Find where the given text appears and provide that cell's center as (X, Y) coordinate. 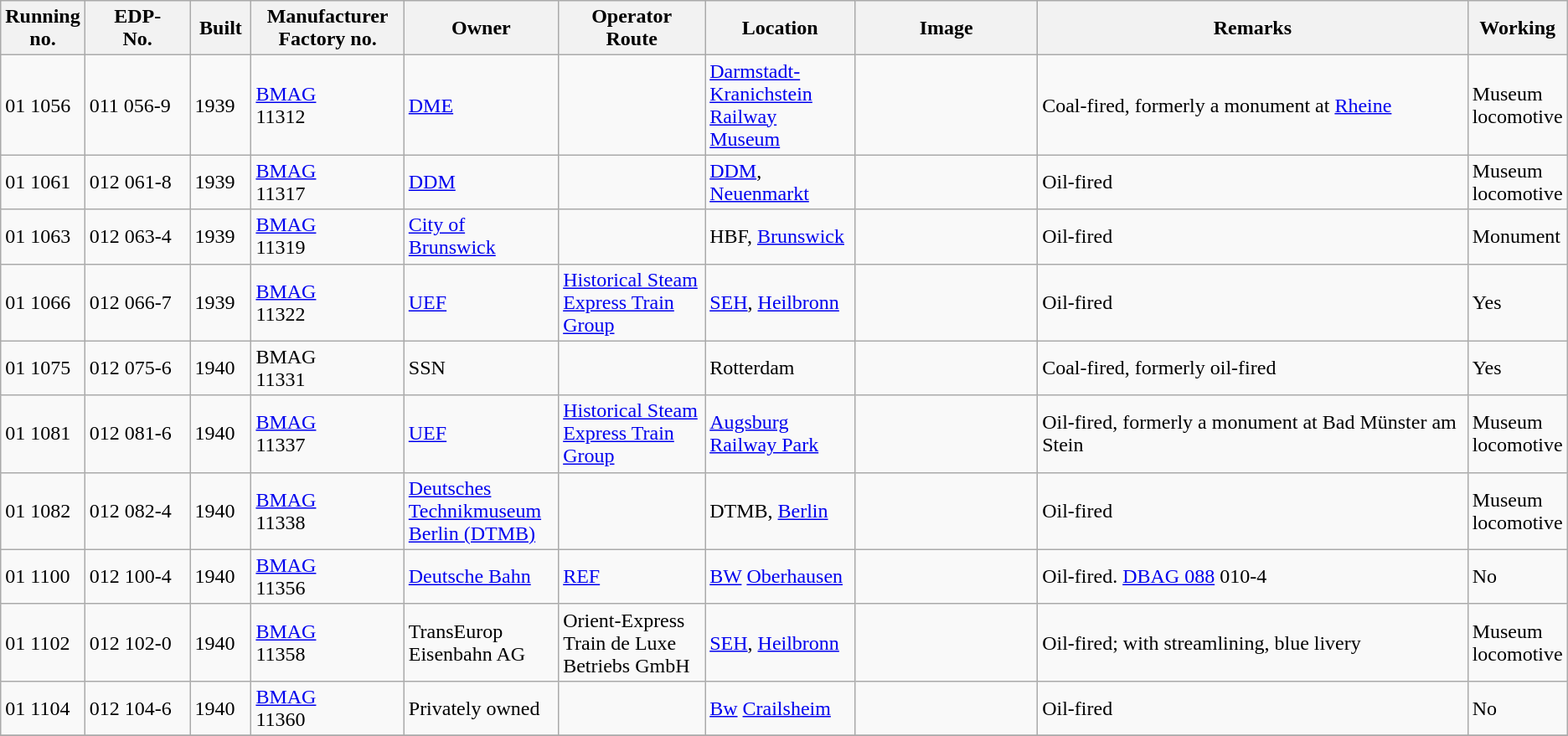
Remarks (1253, 28)
Rotterdam (781, 368)
011 056-9 (137, 106)
REF (632, 576)
012 075-6 (137, 368)
Location (781, 28)
Oil-fired, formerly a monument at Bad Münster am Stein (1253, 434)
Bw Crailsheim (781, 708)
012 066-7 (137, 302)
Working (1518, 28)
TransEurop Eisenbahn AG (481, 642)
HBF, Brunswick (781, 236)
Orient-Express Train de Luxe Betriebs GmbH (632, 642)
Augsburg Railway Park (781, 434)
01 1061 (43, 183)
Deutsche Bahn (481, 576)
Privately owned (481, 708)
Owner (481, 28)
Darmstadt-Kranichstein Railway Museum (781, 106)
01 1075 (43, 368)
BMAG11312 (328, 106)
DTMB, Berlin (781, 511)
BMAG11319 (328, 236)
012 102-0 (137, 642)
01 1100 (43, 576)
BMAG11337 (328, 434)
SSN (481, 368)
012 081-6 (137, 434)
EDP-No. (137, 28)
Oil-fired; with streamlining, blue livery (1253, 642)
01 1063 (43, 236)
DDM, Neuenmarkt (781, 183)
Image (946, 28)
ManufacturerFactory no. (328, 28)
01 1056 (43, 106)
012 063-4 (137, 236)
DME (481, 106)
01 1104 (43, 708)
Runningno. (43, 28)
BMAG11338 (328, 511)
01 1066 (43, 302)
Built (221, 28)
BMAG11317 (328, 183)
BMAG11360 (328, 708)
BW Oberhausen (781, 576)
01 1081 (43, 434)
Monument (1518, 236)
012 104-6 (137, 708)
01 1102 (43, 642)
Deutsches Technikmuseum Berlin (DTMB) (481, 511)
01 1082 (43, 511)
Oil-fired. DBAG 088 010-4 (1253, 576)
012 061-8 (137, 183)
012 082-4 (137, 511)
Coal-fired, formerly oil-fired (1253, 368)
BMAG11322 (328, 302)
Coal-fired, formerly a monument at Rheine (1253, 106)
012 100-4 (137, 576)
OperatorRoute (632, 28)
BMAG11331 (328, 368)
DDM (481, 183)
City of Brunswick (481, 236)
BMAG11358 (328, 642)
BMAG11356 (328, 576)
